Extract the [x, y] coordinate from the center of the cell holding the provided text.  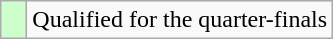
Qualified for the quarter-finals [180, 20]
